Detect which cell encompasses the target text, then output its [x, y] center coordinate. 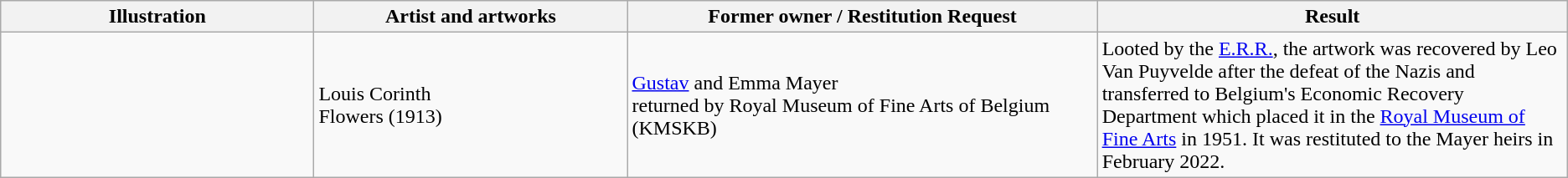
Artist and artworks [471, 17]
Gustav and Emma Mayerreturned by Royal Museum of Fine Arts of Belgium (KMSKB) [863, 105]
Former owner / Restitution Request [863, 17]
Louis CorinthFlowers (1913) [471, 105]
Illustration [157, 17]
Result [1332, 17]
